Determine the (x, y) coordinate at the center of the cell enclosing the given text.  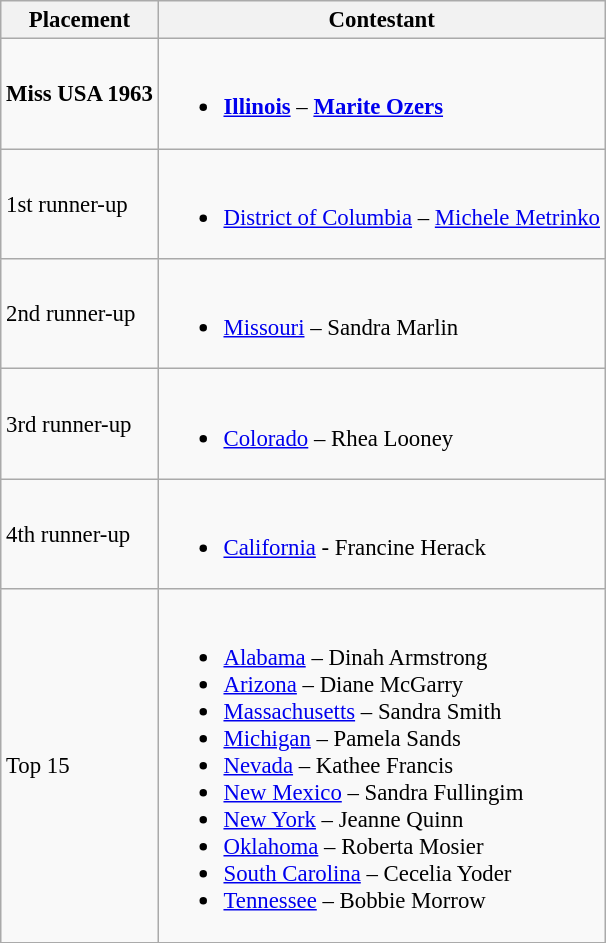
Missouri – Sandra Marlin (382, 314)
Contestant (382, 20)
2nd runner-up (80, 314)
3rd runner-up (80, 424)
District of Columbia – Michele Metrinko (382, 204)
Illinois – Marite Ozers (382, 94)
California - Francine Herack (382, 534)
Colorado – Rhea Looney (382, 424)
4th runner-up (80, 534)
1st runner-up (80, 204)
Top 15 (80, 766)
Placement (80, 20)
Miss USA 1963 (80, 94)
